From the cell containing the given text, extract its center point as [x, y] coordinate. 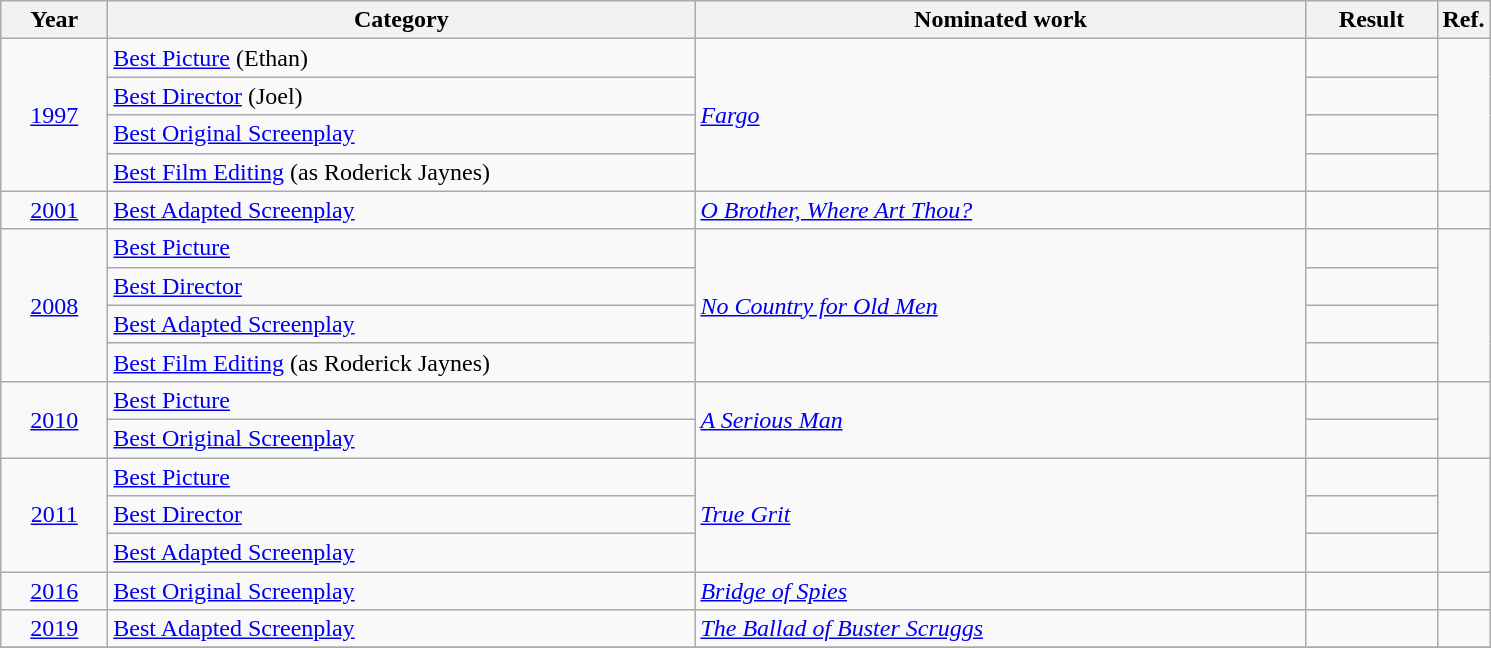
A Serious Man [1000, 419]
2001 [54, 210]
Category [402, 20]
No Country for Old Men [1000, 305]
Bridge of Spies [1000, 591]
2019 [54, 629]
The Ballad of Buster Scruggs [1000, 629]
1997 [54, 115]
Nominated work [1000, 20]
2010 [54, 419]
Fargo [1000, 115]
Ref. [1464, 20]
True Grit [1000, 515]
Year [54, 20]
2016 [54, 591]
2008 [54, 305]
Best Picture (Ethan) [402, 58]
O Brother, Where Art Thou? [1000, 210]
Result [1372, 20]
2011 [54, 515]
Best Director (Joel) [402, 96]
